Identify which cell holds the provided text, then report its (X, Y) central coordinate. 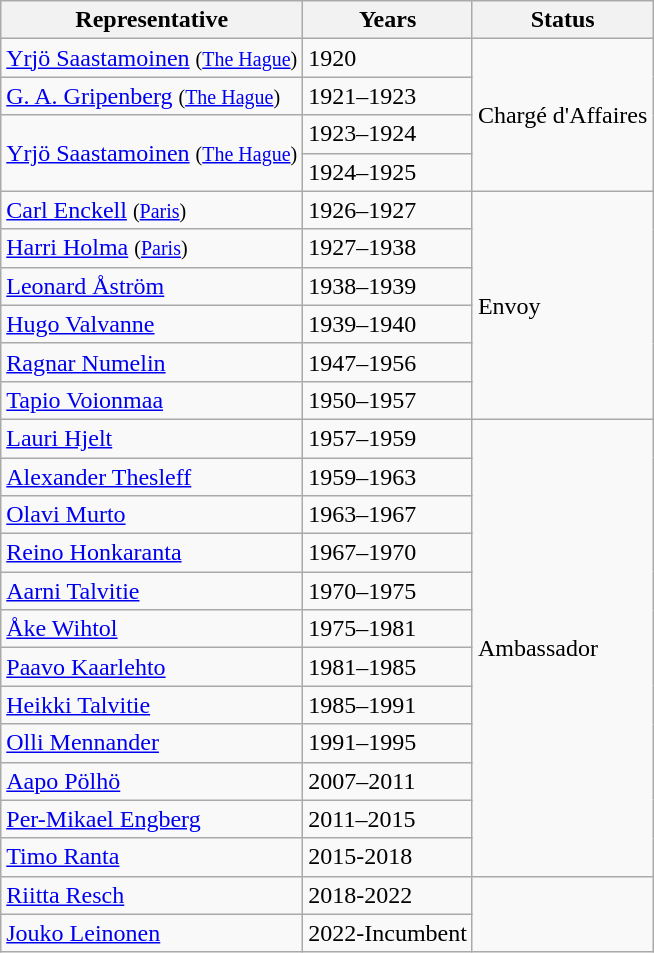
Aapo Pölhö (152, 781)
Olavi Murto (152, 515)
Representative (152, 20)
Carl Enckell (Paris) (152, 210)
Status (562, 20)
Ambassador (562, 648)
Chargé d'Affaires (562, 115)
1970–1975 (388, 591)
2007–2011 (388, 781)
1950–1957 (388, 400)
Leonard Åström (152, 286)
1920 (388, 58)
Timo Ranta (152, 857)
Riitta Resch (152, 895)
Aarni Talvitie (152, 591)
Hugo Valvanne (152, 324)
Harri Holma (Paris) (152, 248)
1927–1938 (388, 248)
Alexander Thesleff (152, 477)
1923–1924 (388, 134)
1921–1923 (388, 96)
Per-Mikael Engberg (152, 819)
Olli Mennander (152, 743)
1981–1985 (388, 667)
2022-Incumbent (388, 933)
G. A. Gripenberg (The Hague) (152, 96)
2018-2022 (388, 895)
2015-2018 (388, 857)
1975–1981 (388, 629)
Envoy (562, 305)
Years (388, 20)
1939–1940 (388, 324)
1959–1963 (388, 477)
Lauri Hjelt (152, 438)
Heikki Talvitie (152, 705)
Åke Wihtol (152, 629)
1947–1956 (388, 362)
1926–1927 (388, 210)
Ragnar Numelin (152, 362)
1938–1939 (388, 286)
1991–1995 (388, 743)
Reino Honkaranta (152, 553)
1985–1991 (388, 705)
Jouko Leinonen (152, 933)
Tapio Voionmaa (152, 400)
Paavo Kaarlehto (152, 667)
1924–1925 (388, 172)
2011–2015 (388, 819)
1967–1970 (388, 553)
1963–1967 (388, 515)
1957–1959 (388, 438)
